Determine the (X, Y) coordinate at the center of the cell enclosing the given text.  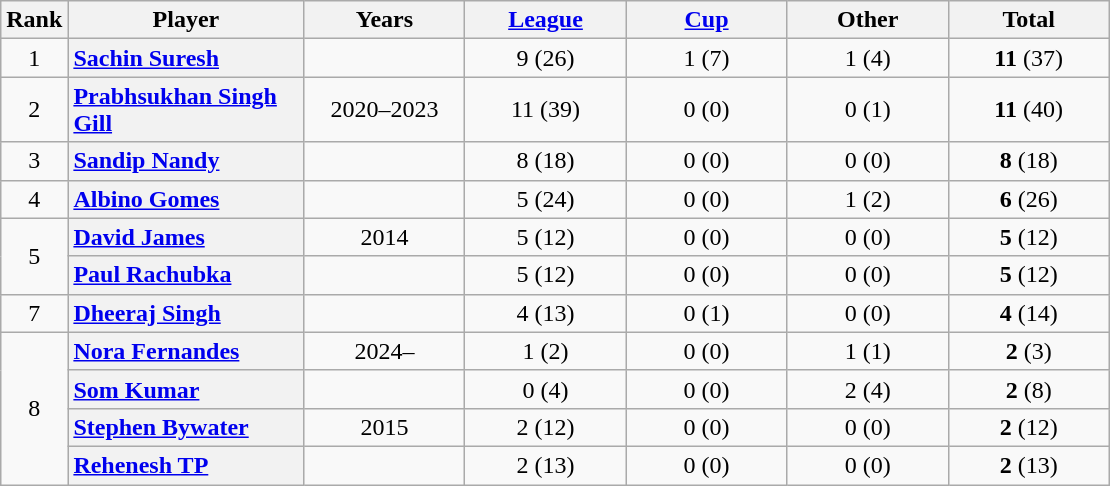
0 (4) (546, 389)
7 (34, 313)
4 (13) (546, 313)
5 (24) (546, 199)
2 (34, 110)
Albino Gomes (186, 199)
Som Kumar (186, 389)
Total (1028, 20)
Years (384, 20)
5 (34, 256)
1 (34, 58)
Sandip Nandy (186, 161)
Cup (706, 20)
2014 (384, 237)
11 (39) (546, 110)
Prabhsukhan Singh Gill (186, 110)
2 (4) (868, 389)
Stephen Bywater (186, 427)
1 (7) (706, 58)
4 (34, 199)
Sachin Suresh (186, 58)
2024– (384, 351)
Rehenesh TP (186, 465)
2020–2023 (384, 110)
2015 (384, 427)
Other (868, 20)
3 (34, 161)
11 (37) (1028, 58)
6 (26) (1028, 199)
Player (186, 20)
4 (14) (1028, 313)
9 (26) (546, 58)
2 (3) (1028, 351)
Dheeraj Singh (186, 313)
Nora Fernandes (186, 351)
8 (34, 408)
1 (1) (868, 351)
2 (8) (1028, 389)
11 (40) (1028, 110)
League (546, 20)
Rank (34, 20)
Paul Rachubka (186, 275)
David James (186, 237)
1 (4) (868, 58)
